Identify which cell holds the provided text, then report its (X, Y) central coordinate. 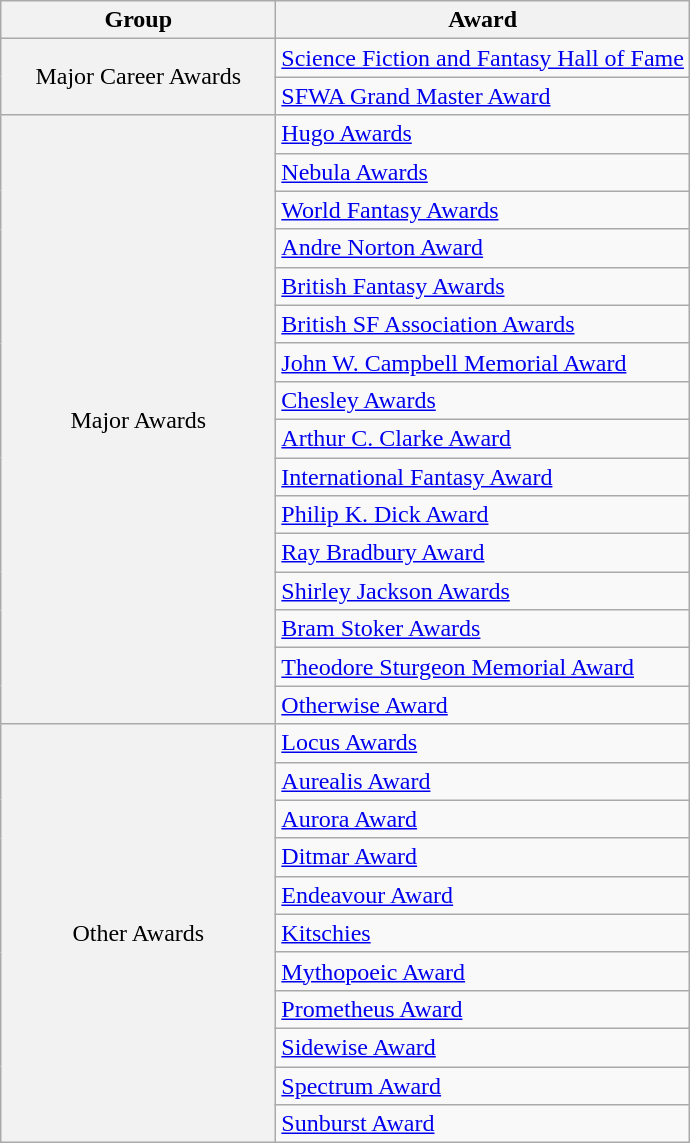
Sidewise Award (483, 1047)
Aurealis Award (483, 781)
Nebula Awards (483, 172)
Aurora Award (483, 819)
Major Career Awards (138, 77)
SFWA Grand Master Award (483, 96)
World Fantasy Awards (483, 210)
Andre Norton Award (483, 248)
Spectrum Award (483, 1085)
Bram Stoker Awards (483, 629)
British SF Association Awards (483, 324)
Arthur C. Clarke Award (483, 438)
Ray Bradbury Award (483, 553)
Endeavour Award (483, 895)
Other Awards (138, 934)
Ditmar Award (483, 857)
Hugo Awards (483, 134)
Otherwise Award (483, 705)
Locus Awards (483, 743)
Mythopoeic Award (483, 971)
Award (483, 20)
Kitschies (483, 933)
Shirley Jackson Awards (483, 591)
Philip K. Dick Award (483, 515)
Major Awards (138, 420)
Group (138, 20)
Theodore Sturgeon Memorial Award (483, 667)
Prometheus Award (483, 1009)
Sunburst Award (483, 1124)
International Fantasy Award (483, 477)
Chesley Awards (483, 400)
Science Fiction and Fantasy Hall of Fame (483, 58)
John W. Campbell Memorial Award (483, 362)
British Fantasy Awards (483, 286)
